Scan for the cell matching the given text and deliver its (x, y) coordinate at center. 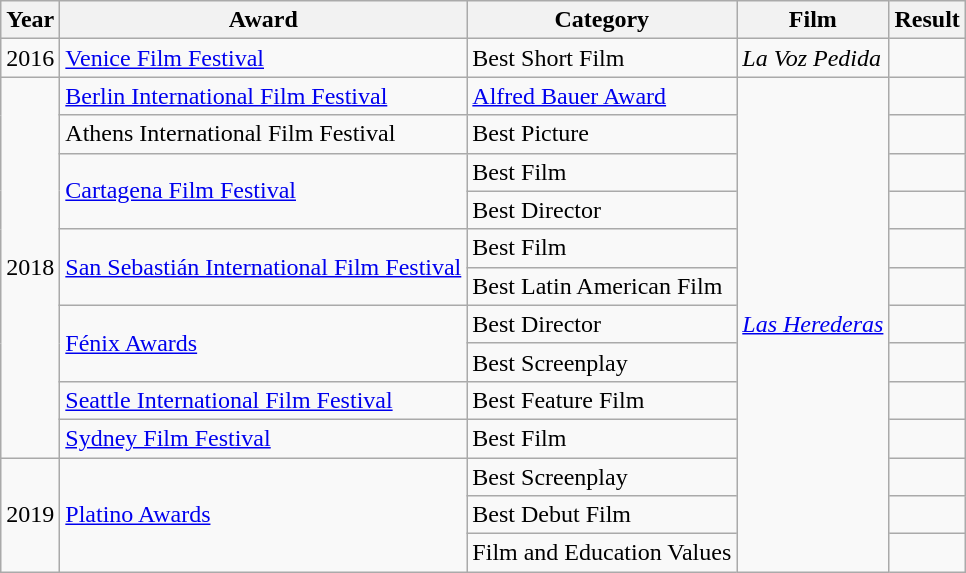
2018 (30, 268)
San Sebastián International Film Festival (264, 267)
Alfred Bauer Award (602, 96)
Year (30, 20)
Cartagena Film Festival (264, 191)
Award (264, 20)
Film (813, 20)
Best Debut Film (602, 515)
La Voz Pedida (813, 58)
Result (927, 20)
Best Feature Film (602, 400)
Berlin International Film Festival (264, 96)
Venice Film Festival (264, 58)
2016 (30, 58)
Category (602, 20)
Best Short Film (602, 58)
Athens International Film Festival (264, 134)
Seattle International Film Festival (264, 400)
Fénix Awards (264, 343)
Platino Awards (264, 515)
Best Picture (602, 134)
Las Herederas (813, 324)
2019 (30, 515)
Film and Education Values (602, 553)
Sydney Film Festival (264, 438)
Best Latin American Film (602, 286)
